Capture the cell that displays the provided text and extract its (X, Y) central coordinate. 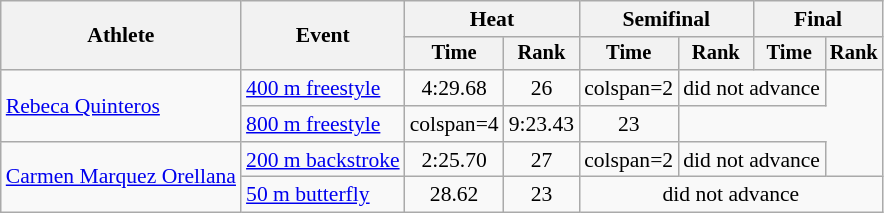
Rebeca Quinteros (121, 106)
colspan=4 (454, 124)
26 (542, 88)
Event (323, 36)
Athlete (121, 36)
Final (818, 19)
Heat (492, 19)
9:23.43 (542, 124)
Semifinal (666, 19)
400 m freestyle (323, 88)
27 (542, 160)
4:29.68 (454, 88)
800 m freestyle (323, 124)
200 m backstroke (323, 160)
2:25.70 (454, 160)
28.62 (454, 195)
50 m butterfly (323, 195)
Carmen Marquez Orellana (121, 178)
